Detect which cell encompasses the target text, then output its (X, Y) center coordinate. 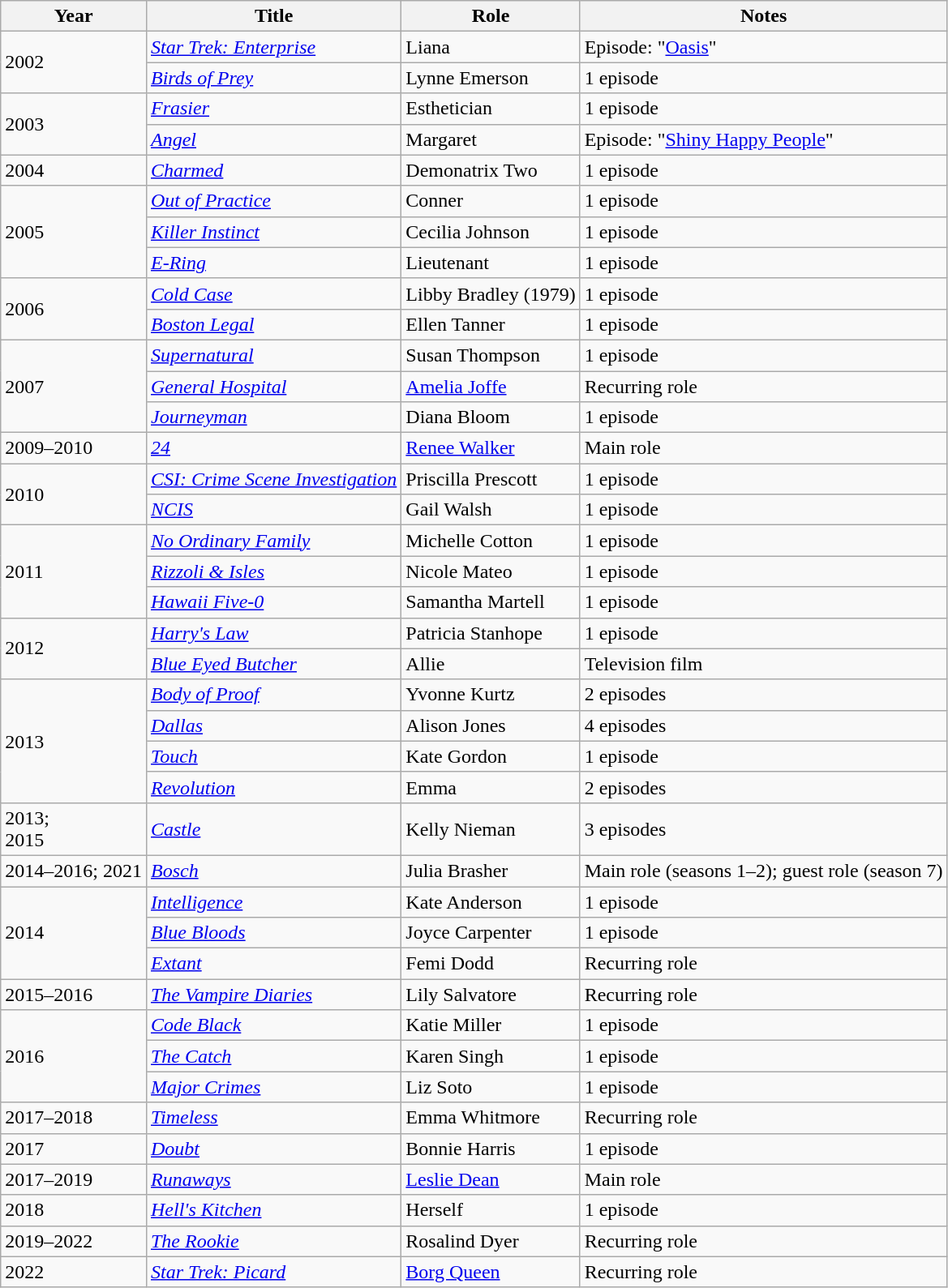
2006 (74, 309)
Angel (273, 139)
2014–2016; 2021 (74, 871)
2003 (74, 124)
Borg Queen (491, 1272)
Emma (491, 787)
Revolution (273, 787)
Hell's Kitchen (273, 1210)
Lynne Emerson (491, 78)
Supernatural (273, 355)
Extant (273, 964)
Esthetician (491, 109)
2010 (74, 494)
Liz Soto (491, 1087)
Title (273, 16)
Amelia Joffe (491, 387)
2005 (74, 232)
Renee Walker (491, 448)
Susan Thompson (491, 355)
Leslie Dean (491, 1179)
Touch (273, 756)
Ellen Tanner (491, 324)
4 episodes (764, 725)
Blue Eyed Butcher (273, 664)
Yvonne Kurtz (491, 695)
Kate Anderson (491, 902)
2017–2018 (74, 1118)
Libby Bradley (1979) (491, 293)
Emma Whitmore (491, 1118)
Intelligence (273, 902)
Blue Bloods (273, 933)
Gail Walsh (491, 510)
Charmed (273, 170)
Code Black (273, 1025)
Lily Salvatore (491, 995)
Dallas (273, 725)
Notes (764, 16)
Year (74, 16)
Herself (491, 1210)
Lieutenant (491, 263)
E-Ring (273, 263)
Allie (491, 664)
No Ordinary Family (273, 541)
Julia Brasher (491, 871)
Timeless (273, 1118)
Major Crimes (273, 1087)
Karen Singh (491, 1056)
Priscilla Prescott (491, 479)
2017–2019 (74, 1179)
2015–2016 (74, 995)
Television film (764, 664)
3 episodes (764, 828)
2018 (74, 1210)
Cold Case (273, 293)
2022 (74, 1272)
Liana (491, 47)
2013;2015 (74, 828)
2009–2010 (74, 448)
Demonatrix Two (491, 170)
Body of Proof (273, 695)
2012 (74, 648)
2004 (74, 170)
Cecilia Johnson (491, 232)
Femi Dodd (491, 964)
Episode: "Shiny Happy People" (764, 139)
2002 (74, 62)
The Rookie (273, 1241)
Role (491, 16)
The Vampire Diaries (273, 995)
Main role (seasons 1–2); guest role (season 7) (764, 871)
Kelly Nieman (491, 828)
Alison Jones (491, 725)
Conner (491, 201)
Harry's Law (273, 633)
Out of Practice (273, 201)
Killer Instinct (273, 232)
2011 (74, 571)
2013 (74, 741)
Journeyman (273, 417)
Nicole Mateo (491, 571)
Star Trek: Picard (273, 1272)
Margaret (491, 139)
General Hospital (273, 387)
24 (273, 448)
Star Trek: Enterprise (273, 47)
Frasier (273, 109)
The Catch (273, 1056)
Samantha Martell (491, 602)
Doubt (273, 1149)
Patricia Stanhope (491, 633)
Diana Bloom (491, 417)
Rosalind Dyer (491, 1241)
2014 (74, 933)
Birds of Prey (273, 78)
CSI: Crime Scene Investigation (273, 479)
Castle (273, 828)
Hawaii Five-0 (273, 602)
2016 (74, 1056)
Katie Miller (491, 1025)
Joyce Carpenter (491, 933)
2017 (74, 1149)
Boston Legal (273, 324)
Michelle Cotton (491, 541)
2007 (74, 386)
Rizzoli & Isles (273, 571)
NCIS (273, 510)
Bosch (273, 871)
Bonnie Harris (491, 1149)
Runaways (273, 1179)
2019–2022 (74, 1241)
Kate Gordon (491, 756)
Episode: "Oasis" (764, 47)
